Find where the given text appears and provide that cell's center as (X, Y) coordinate. 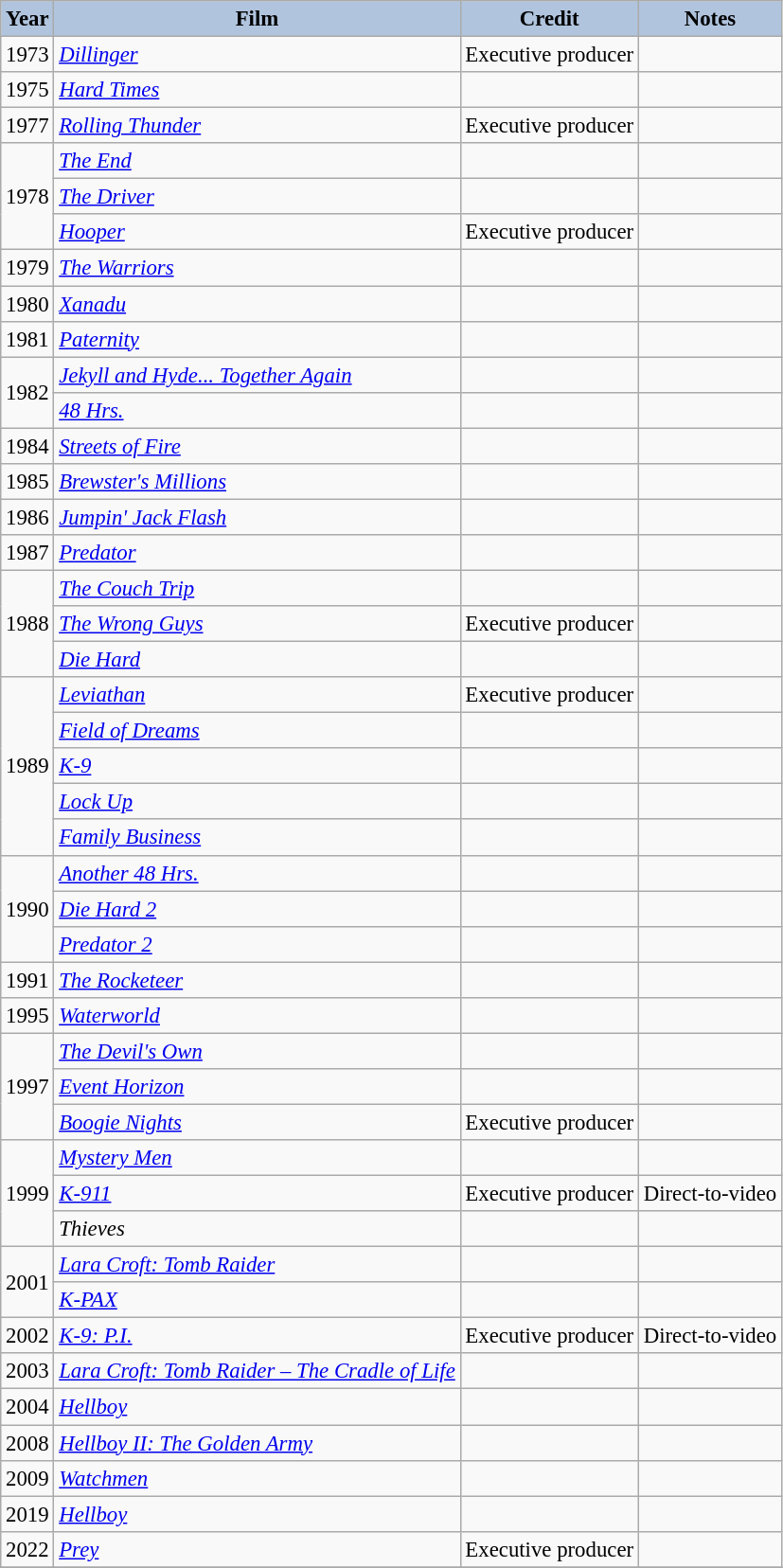
Field of Dreams (258, 731)
2003 (27, 1372)
1973 (27, 55)
Lara Croft: Tomb Raider (258, 1265)
Rolling Thunder (258, 126)
Watchmen (258, 1478)
K-PAX (258, 1300)
1985 (27, 482)
Credit (549, 19)
Family Business (258, 838)
1980 (27, 304)
K-9: P.I. (258, 1336)
1990 (27, 909)
K-911 (258, 1194)
Year (27, 19)
Paternity (258, 339)
Hard Times (258, 90)
Jumpin' Jack Flash (258, 517)
2008 (27, 1443)
Another 48 Hrs. (258, 873)
The Couch Trip (258, 588)
2002 (27, 1336)
1987 (27, 553)
Dillinger (258, 55)
Notes (710, 19)
1991 (27, 980)
Jekyll and Hyde... Together Again (258, 375)
Xanadu (258, 304)
The Wrong Guys (258, 624)
Lara Croft: Tomb Raider – The Cradle of Life (258, 1372)
1995 (27, 1016)
2004 (27, 1407)
Leviathan (258, 695)
1977 (27, 126)
Mystery Men (258, 1158)
1989 (27, 766)
Hellboy II: The Golden Army (258, 1443)
2022 (27, 1549)
Thieves (258, 1229)
The Warriors (258, 268)
2001 (27, 1282)
Die Hard (258, 660)
Boogie Nights (258, 1122)
Film (258, 19)
The End (258, 161)
1986 (27, 517)
2019 (27, 1514)
Hooper (258, 232)
Streets of Fire (258, 446)
1981 (27, 339)
1978 (27, 197)
The Driver (258, 197)
1997 (27, 1087)
Event Horizon (258, 1087)
The Devil's Own (258, 1051)
1979 (27, 268)
1982 (27, 392)
1988 (27, 623)
2009 (27, 1478)
1984 (27, 446)
Waterworld (258, 1016)
The Rocketeer (258, 980)
Predator 2 (258, 944)
Die Hard 2 (258, 909)
1975 (27, 90)
Predator (258, 553)
Brewster's Millions (258, 482)
48 Hrs. (258, 410)
1999 (27, 1193)
Lock Up (258, 802)
K-9 (258, 766)
Prey (258, 1549)
